Locate the cell with the specified text and output its [x, y] center coordinate. 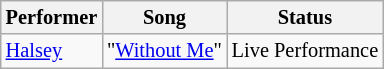
Status [305, 17]
Halsey [52, 51]
"Without Me" [164, 51]
Performer [52, 17]
Live Performance [305, 51]
Song [164, 17]
